Find where the given text appears and provide that cell's center as (X, Y) coordinate. 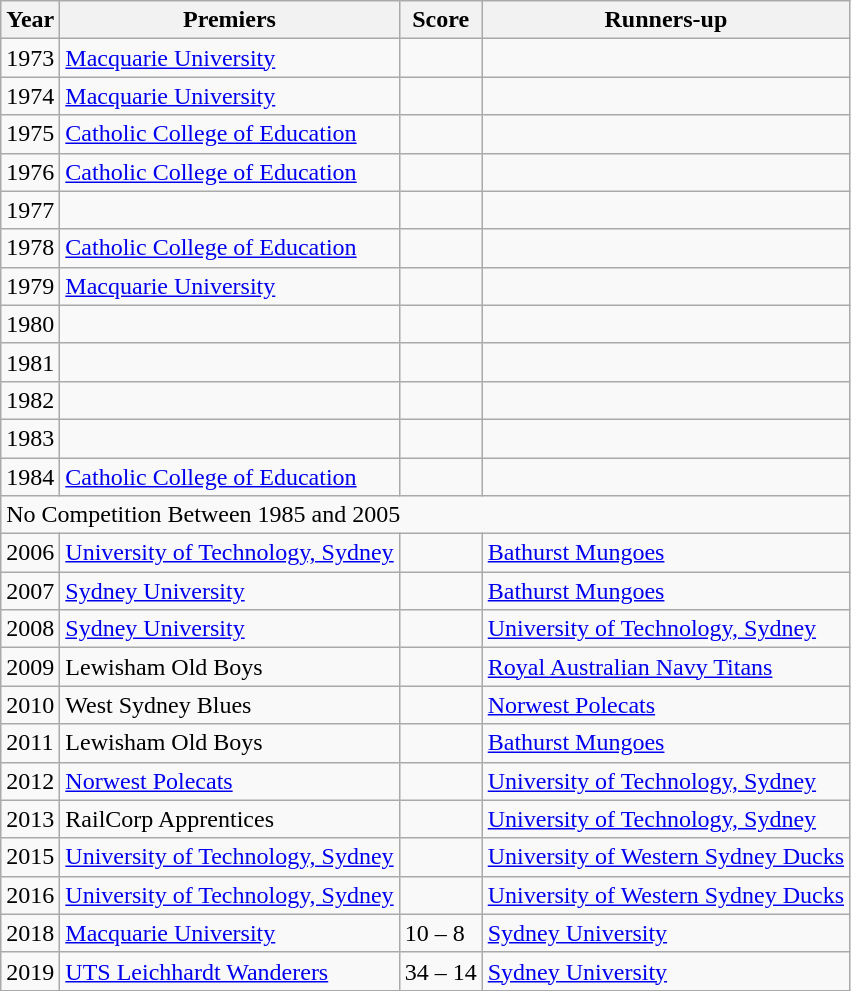
Royal Australian Navy Titans (666, 667)
2008 (30, 629)
1984 (30, 477)
Premiers (230, 20)
2009 (30, 667)
West Sydney Blues (230, 705)
1977 (30, 210)
2012 (30, 781)
Year (30, 20)
Score (440, 20)
UTS Leichhardt Wanderers (230, 971)
1976 (30, 172)
2018 (30, 933)
2007 (30, 591)
2019 (30, 971)
RailCorp Apprentices (230, 819)
2013 (30, 819)
1980 (30, 324)
2016 (30, 895)
1981 (30, 362)
1978 (30, 248)
1973 (30, 58)
34 – 14 (440, 971)
1974 (30, 96)
Runners-up (666, 20)
2010 (30, 705)
No Competition Between 1985 and 2005 (426, 515)
2006 (30, 553)
1975 (30, 134)
1982 (30, 400)
2011 (30, 743)
1979 (30, 286)
10 – 8 (440, 933)
1983 (30, 438)
2015 (30, 857)
